From the cell containing the given text, extract its center point as [x, y] coordinate. 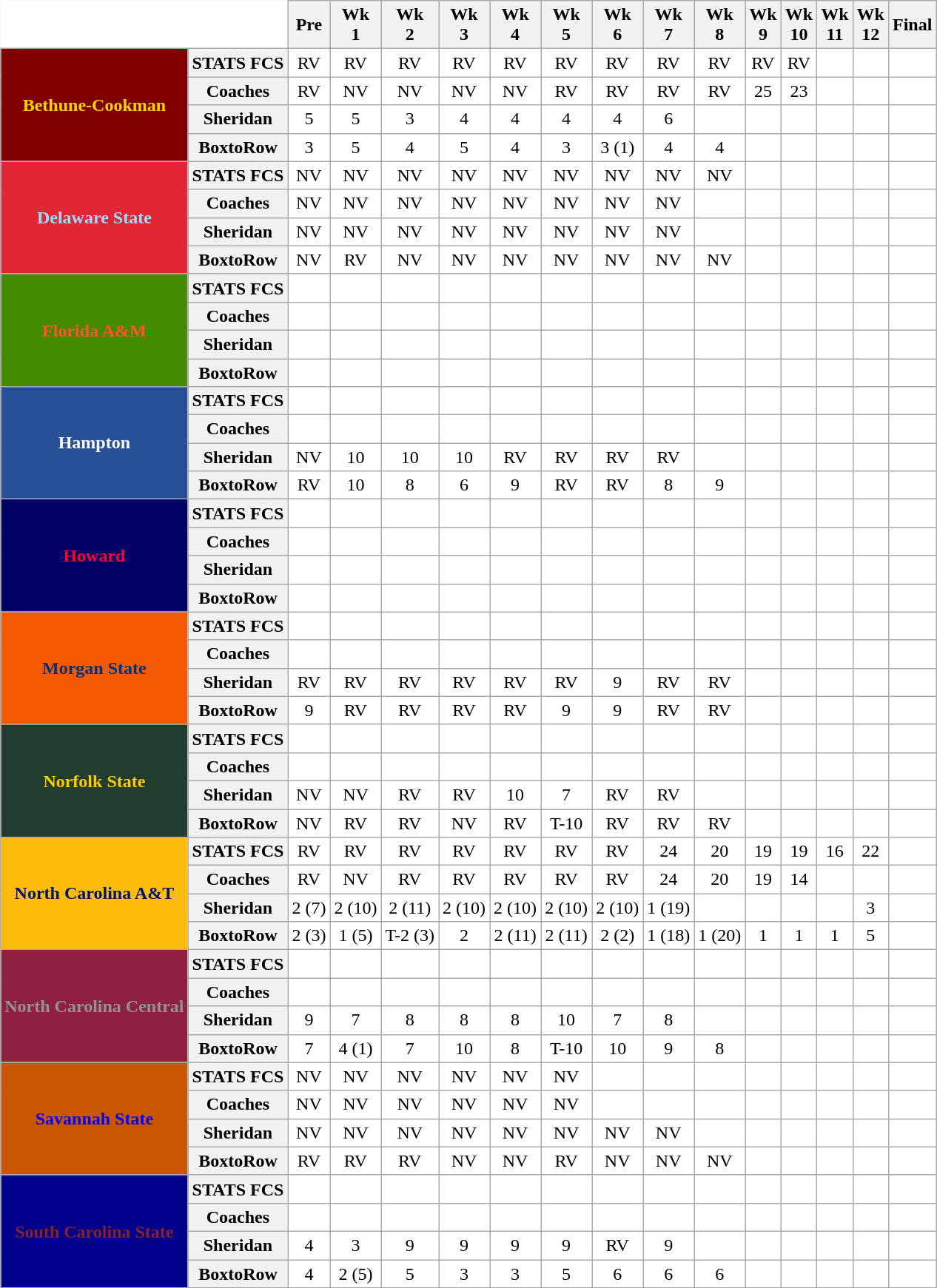
Pre [309, 25]
Norfolk State [95, 780]
Wk9 [763, 25]
3 (1) [617, 147]
Wk10 [799, 25]
1 (20) [719, 936]
Wk6 [617, 25]
2 (7) [309, 908]
Wk12 [870, 25]
Savannah State [95, 1119]
Bethune-Cookman [95, 105]
Wk4 [515, 25]
2 (2) [617, 936]
1 (5) [355, 936]
1 (18) [669, 936]
2 [463, 936]
23 [799, 91]
Florida A&M [95, 330]
North Carolina Central [95, 1006]
Wk2 [410, 25]
Wk1 [355, 25]
Delaware State [95, 218]
Wk7 [669, 25]
16 [835, 852]
2 (3) [309, 936]
14 [799, 880]
1 (19) [669, 908]
Wk5 [567, 25]
25 [763, 91]
4 (1) [355, 1048]
Final [912, 25]
Wk3 [463, 25]
North Carolina A&T [95, 894]
Hampton [95, 443]
22 [870, 852]
T-2 (3) [410, 936]
2 (5) [355, 1273]
Howard [95, 556]
Morgan State [95, 668]
Wk8 [719, 25]
South Carolina State [95, 1231]
Wk11 [835, 25]
